Find where the given text appears and provide that cell's center as (x, y) coordinate. 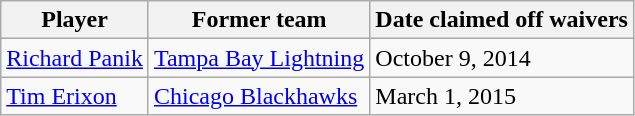
Tim Erixon (75, 96)
Chicago Blackhawks (258, 96)
October 9, 2014 (502, 58)
March 1, 2015 (502, 96)
Former team (258, 20)
Date claimed off waivers (502, 20)
Player (75, 20)
Richard Panik (75, 58)
Tampa Bay Lightning (258, 58)
